Identify which cell holds the provided text, then report its [x, y] central coordinate. 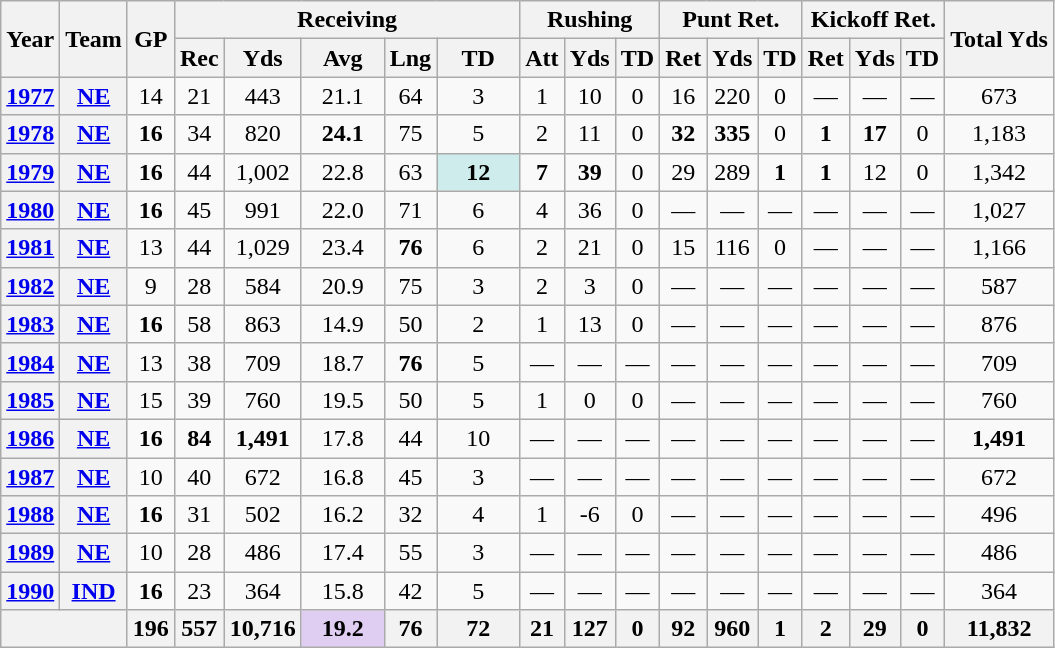
502 [262, 515]
Rec [199, 58]
496 [1000, 515]
92 [684, 629]
17.4 [342, 553]
Year [30, 39]
Receiving [346, 20]
1985 [30, 400]
36 [590, 210]
42 [410, 591]
11,832 [1000, 629]
1,029 [262, 248]
11 [590, 134]
10,716 [262, 629]
-6 [590, 515]
820 [262, 134]
1,183 [1000, 134]
1982 [30, 286]
23 [199, 591]
24.1 [342, 134]
18.7 [342, 362]
1978 [30, 134]
587 [1000, 286]
1,002 [262, 172]
19.2 [342, 629]
335 [732, 134]
23.4 [342, 248]
16.8 [342, 477]
443 [262, 96]
31 [199, 515]
72 [478, 629]
22.0 [342, 210]
19.5 [342, 400]
1989 [30, 553]
991 [262, 210]
127 [590, 629]
63 [410, 172]
673 [1000, 96]
Rushing [590, 20]
1977 [30, 96]
116 [732, 248]
IND [94, 591]
289 [732, 172]
1988 [30, 515]
1979 [30, 172]
17.8 [342, 438]
40 [199, 477]
15.8 [342, 591]
876 [1000, 324]
17 [874, 134]
9 [150, 286]
Total Yds [1000, 39]
1987 [30, 477]
55 [410, 553]
1984 [30, 362]
1,342 [1000, 172]
Punt Ret. [732, 20]
34 [199, 134]
557 [199, 629]
196 [150, 629]
21.1 [342, 96]
1,166 [1000, 248]
Team [94, 39]
38 [199, 362]
960 [732, 629]
64 [410, 96]
20.9 [342, 286]
1990 [30, 591]
220 [732, 96]
Att [542, 58]
1986 [30, 438]
14 [150, 96]
Avg [342, 58]
71 [410, 210]
GP [150, 39]
58 [199, 324]
1,027 [1000, 210]
1980 [30, 210]
16.2 [342, 515]
14.9 [342, 324]
Kickoff Ret. [874, 20]
7 [542, 172]
84 [199, 438]
22.8 [342, 172]
863 [262, 324]
Lng [410, 58]
584 [262, 286]
1981 [30, 248]
1983 [30, 324]
